Pinpoint the cell where the given text exists, returning its (x, y) midpoint coordinate. 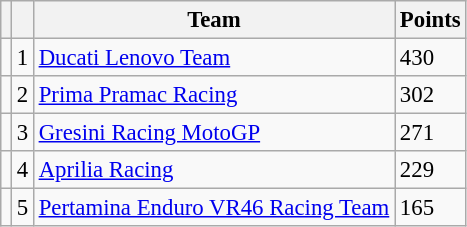
2 (22, 95)
4 (22, 170)
Ducati Lenovo Team (214, 58)
Points (430, 20)
1 (22, 58)
271 (430, 133)
3 (22, 133)
302 (430, 95)
165 (430, 208)
229 (430, 170)
Team (214, 20)
Gresini Racing MotoGP (214, 133)
430 (430, 58)
Prima Pramac Racing (214, 95)
Aprilia Racing (214, 170)
5 (22, 208)
Pertamina Enduro VR46 Racing Team (214, 208)
